Identify which cell holds the provided text, then report its [x, y] central coordinate. 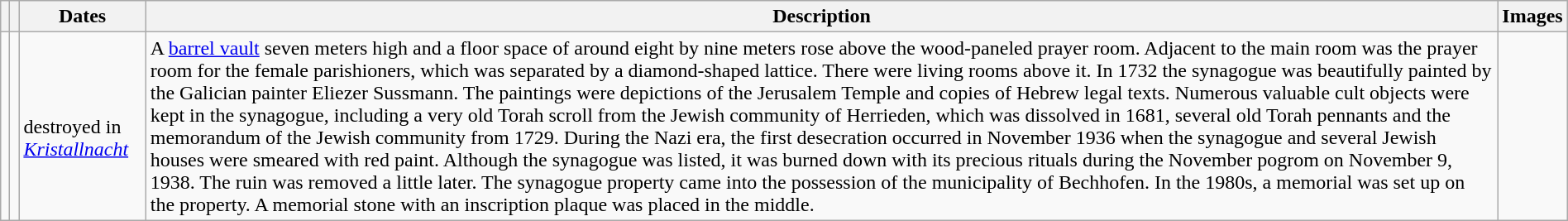
destroyed in Kristallnacht [83, 126]
Description [822, 17]
Dates [83, 17]
Images [1532, 17]
